Return [x, y] of the center of cell containing provided text 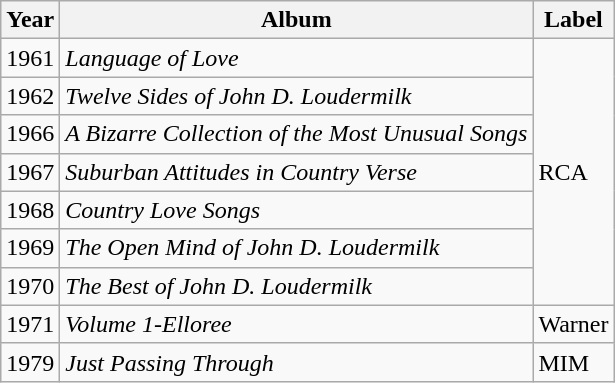
MIM [574, 362]
A Bizarre Collection of the Most Unusual Songs [296, 134]
1967 [30, 172]
The Open Mind of John D. Loudermilk [296, 248]
Language of Love [296, 58]
The Best of John D. Loudermilk [296, 286]
Album [296, 20]
1971 [30, 324]
Label [574, 20]
Warner [574, 324]
1969 [30, 248]
Suburban Attitudes in Country Verse [296, 172]
RCA [574, 172]
1979 [30, 362]
1970 [30, 286]
1962 [30, 96]
Just Passing Through [296, 362]
Country Love Songs [296, 210]
1961 [30, 58]
1966 [30, 134]
Twelve Sides of John D. Loudermilk [296, 96]
Volume 1-Elloree [296, 324]
1968 [30, 210]
Year [30, 20]
